For the text-containing cell, return its midpoint in (X, Y) coordinate format. 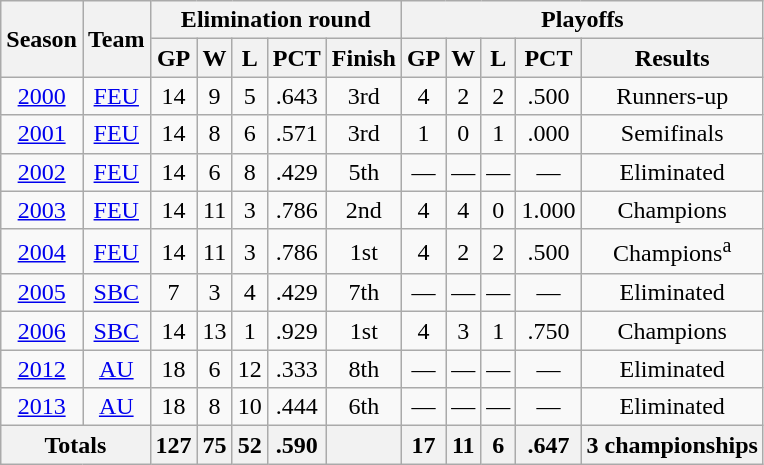
6th (364, 407)
2003 (42, 210)
75 (214, 445)
.444 (296, 407)
Results (672, 58)
127 (174, 445)
Runners-up (672, 96)
.929 (296, 331)
2004 (42, 252)
2nd (364, 210)
3 championships (672, 445)
2002 (42, 172)
2005 (42, 293)
.000 (548, 134)
9 (214, 96)
2013 (42, 407)
17 (423, 445)
2012 (42, 369)
52 (250, 445)
Season (42, 39)
Finish (364, 58)
2006 (42, 331)
2001 (42, 134)
.333 (296, 369)
.750 (548, 331)
10 (250, 407)
.643 (296, 96)
Team (116, 39)
1.000 (548, 210)
.571 (296, 134)
Semifinals (672, 134)
7th (364, 293)
Totals (76, 445)
Championsa (672, 252)
8th (364, 369)
.590 (296, 445)
12 (250, 369)
5th (364, 172)
Elimination round (276, 20)
13 (214, 331)
.647 (548, 445)
7 (174, 293)
2000 (42, 96)
5 (250, 96)
Playoffs (582, 20)
